Identify which cell holds the provided text, then report its (X, Y) central coordinate. 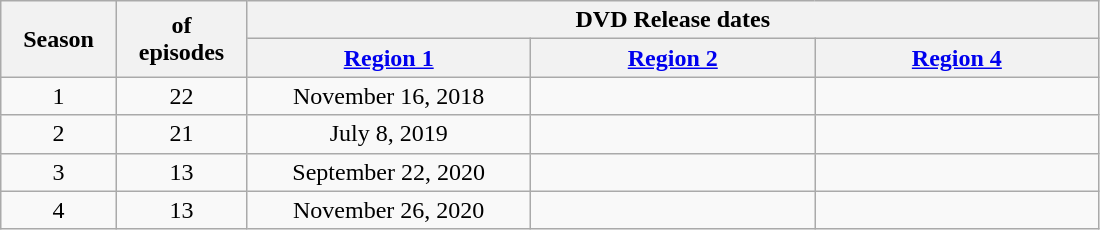
21 (181, 134)
4 (59, 210)
November 16, 2018 (389, 96)
22 (181, 96)
Region 1 (389, 58)
July 8, 2019 (389, 134)
September 22, 2020 (389, 172)
Region 4 (957, 58)
3 (59, 172)
Region 2 (673, 58)
November 26, 2020 (389, 210)
2 (59, 134)
Season (59, 39)
1 (59, 96)
DVD Release dates (673, 20)
ofepisodes (181, 39)
